For the text-containing cell, return its midpoint in (X, Y) coordinate format. 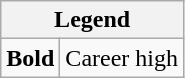
Legend (92, 20)
Career high (122, 58)
Bold (30, 58)
